From the cell containing the given text, extract its center point as (X, Y) coordinate. 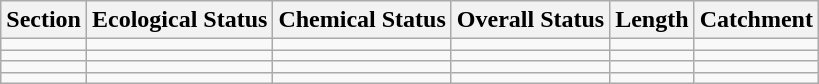
Ecological Status (179, 20)
Catchment (756, 20)
Section (44, 20)
Length (652, 20)
Overall Status (530, 20)
Chemical Status (362, 20)
